From the cell containing the given text, extract its center point as [X, Y] coordinate. 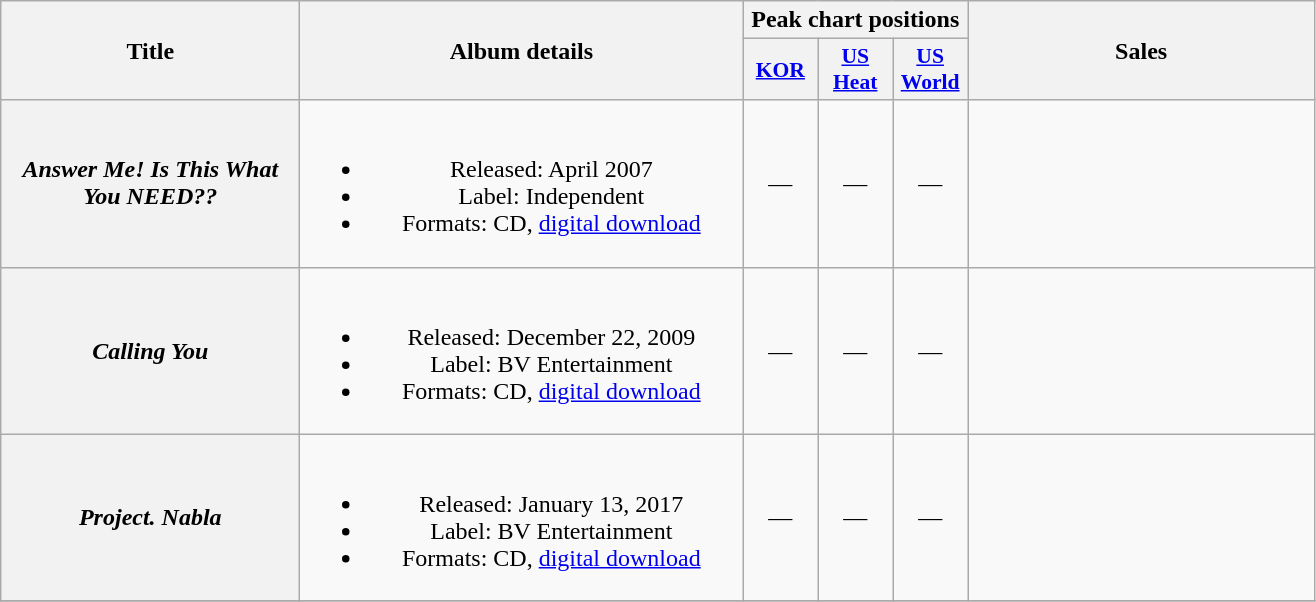
KOR [780, 70]
Released: April 2007Label: IndependentFormats: CD, digital download [522, 184]
Released: December 22, 2009Label: BV EntertainmentFormats: CD, digital download [522, 350]
Answer Me! Is This What You NEED?? [150, 184]
US Heat [856, 70]
Album details [522, 50]
Sales [1142, 50]
Peak chart positions [856, 20]
Calling You [150, 350]
Released: January 13, 2017Label: BV EntertainmentFormats: CD, digital download [522, 518]
Project. Nabla [150, 518]
US World [930, 70]
Title [150, 50]
